For the text-containing cell, return its midpoint in (X, Y) coordinate format. 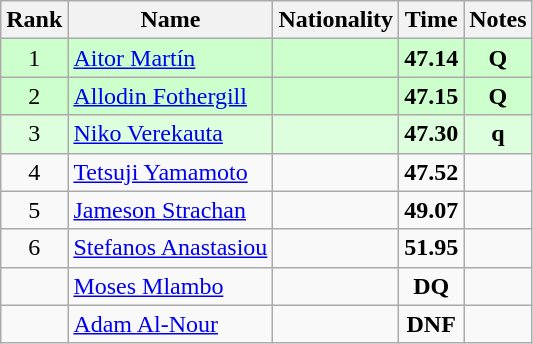
DQ (432, 286)
Rank (34, 20)
49.07 (432, 210)
Jameson Strachan (170, 210)
6 (34, 248)
DNF (432, 324)
47.14 (432, 58)
Tetsuji Yamamoto (170, 172)
Moses Mlambo (170, 286)
Niko Verekauta (170, 134)
3 (34, 134)
Allodin Fothergill (170, 96)
51.95 (432, 248)
Adam Al-Nour (170, 324)
2 (34, 96)
q (498, 134)
Name (170, 20)
Nationality (336, 20)
1 (34, 58)
Notes (498, 20)
Aitor Martín (170, 58)
Time (432, 20)
5 (34, 210)
47.15 (432, 96)
Stefanos Anastasiou (170, 248)
47.52 (432, 172)
4 (34, 172)
47.30 (432, 134)
